Find where the given text appears and provide that cell's center as (X, Y) coordinate. 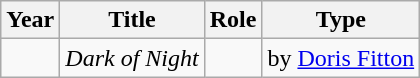
Title (132, 20)
Type (341, 20)
Dark of Night (132, 58)
by Doris Fitton (341, 58)
Role (233, 20)
Year (30, 20)
